Search for the cell housing the specified text and yield its (X, Y) center coordinate. 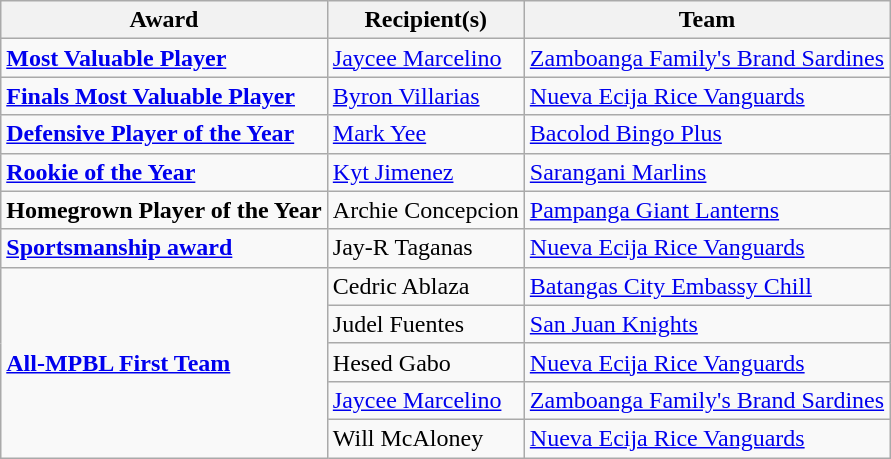
Sportsmanship award (164, 248)
Finals Most Valuable Player (164, 96)
Homegrown Player of the Year (164, 210)
Bacolod Bingo Plus (706, 134)
Judel Fuentes (426, 324)
Batangas City Embassy Chill (706, 286)
Recipient(s) (426, 20)
Mark Yee (426, 134)
Jay-R Taganas (426, 248)
Cedric Ablaza (426, 286)
Pampanga Giant Lanterns (706, 210)
Hesed Gabo (426, 362)
Archie Concepcion (426, 210)
Rookie of the Year (164, 172)
Sarangani Marlins (706, 172)
Byron Villarias (426, 96)
Defensive Player of the Year (164, 134)
All-MPBL First Team (164, 362)
Kyt Jimenez (426, 172)
San Juan Knights (706, 324)
Team (706, 20)
Most Valuable Player (164, 58)
Award (164, 20)
Will McAloney (426, 438)
